Identify which cell holds the provided text, then report its (X, Y) central coordinate. 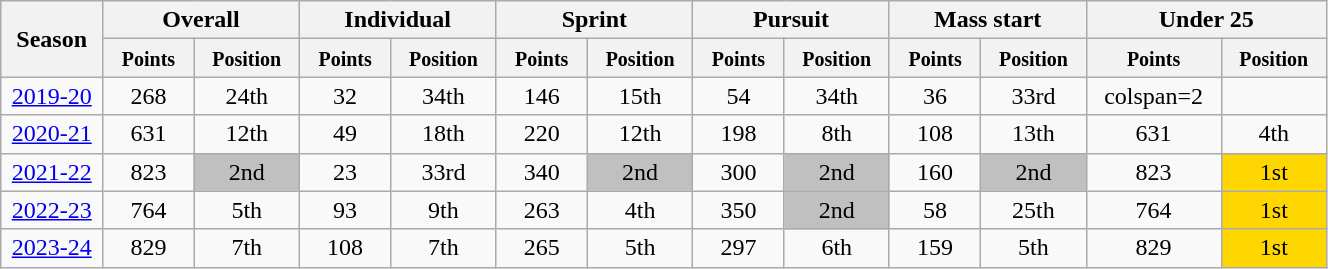
13th (1034, 134)
23 (345, 172)
297 (739, 248)
2019-20 (52, 96)
146 (542, 96)
Overall (202, 20)
268 (149, 96)
93 (345, 210)
24th (246, 96)
198 (739, 134)
Individual (398, 20)
Sprint (594, 20)
220 (542, 134)
58 (935, 210)
2020-21 (52, 134)
6th (836, 248)
350 (739, 210)
159 (935, 248)
265 (542, 248)
Under 25 (1206, 20)
9th (444, 210)
25th (1034, 210)
160 (935, 172)
340 (542, 172)
2021-22 (52, 172)
18th (444, 134)
2023-24 (52, 248)
Pursuit (792, 20)
2022-23 (52, 210)
Mass start (988, 20)
colspan=2 (1154, 96)
36 (935, 96)
32 (345, 96)
300 (739, 172)
49 (345, 134)
263 (542, 210)
8th (836, 134)
Season (52, 39)
15th (640, 96)
54 (739, 96)
